Output the (X, Y) coordinate of the center of the cell containing the given text.  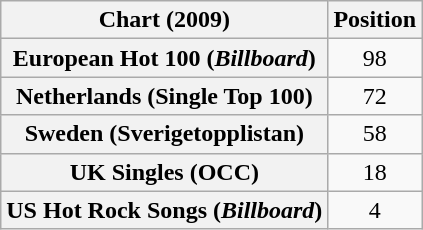
Position (375, 20)
UK Singles (OCC) (164, 172)
18 (375, 172)
72 (375, 96)
European Hot 100 (Billboard) (164, 58)
4 (375, 210)
Sweden (Sverigetopplistan) (164, 134)
98 (375, 58)
Chart (2009) (164, 20)
Netherlands (Single Top 100) (164, 96)
58 (375, 134)
US Hot Rock Songs (Billboard) (164, 210)
